Return the [x, y] coordinate for the center point of the cell that contains the specified text.  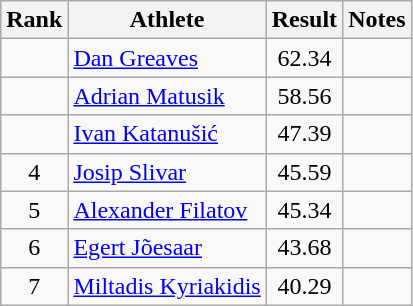
Athlete [167, 20]
Ivan Katanušić [167, 134]
6 [34, 248]
Notes [377, 20]
Adrian Matusik [167, 96]
7 [34, 286]
45.59 [304, 172]
Egert Jõesaar [167, 248]
Miltadis Kyriakidis [167, 286]
58.56 [304, 96]
Josip Slivar [167, 172]
Alexander Filatov [167, 210]
43.68 [304, 248]
45.34 [304, 210]
Dan Greaves [167, 58]
4 [34, 172]
5 [34, 210]
Rank [34, 20]
Result [304, 20]
62.34 [304, 58]
40.29 [304, 286]
47.39 [304, 134]
